Scan for the cell matching the given text and deliver its (X, Y) coordinate at center. 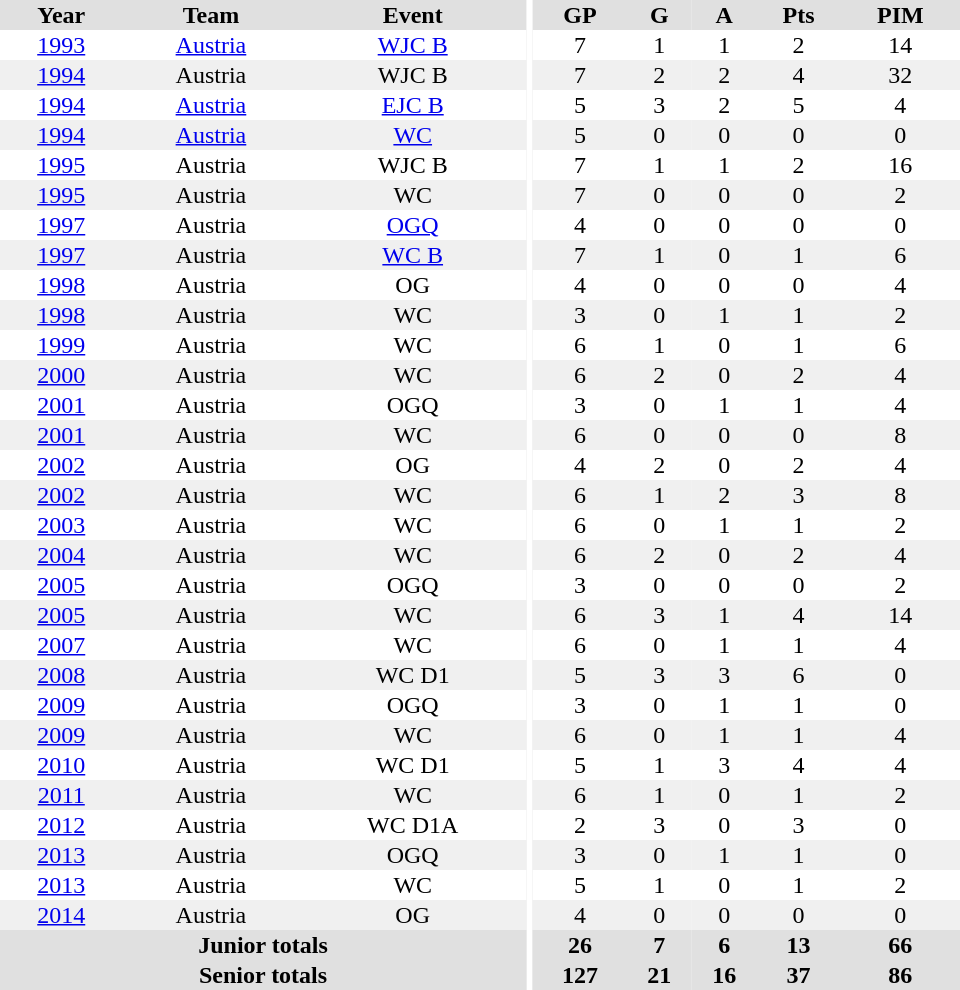
86 (900, 975)
2008 (61, 675)
WC B (412, 255)
2007 (61, 645)
WC D1A (412, 825)
26 (580, 945)
37 (799, 975)
2003 (61, 525)
Junior totals (263, 945)
EJC B (412, 105)
A (724, 15)
Year (61, 15)
G (660, 15)
2010 (61, 765)
GP (580, 15)
2011 (61, 795)
1999 (61, 345)
2014 (61, 915)
13 (799, 945)
Senior totals (263, 975)
2004 (61, 555)
1993 (61, 45)
Event (412, 15)
2000 (61, 375)
PIM (900, 15)
Team (210, 15)
Pts (799, 15)
21 (660, 975)
127 (580, 975)
32 (900, 75)
66 (900, 945)
2012 (61, 825)
